Extract the (x, y) coordinate from the center of the cell holding the provided text.  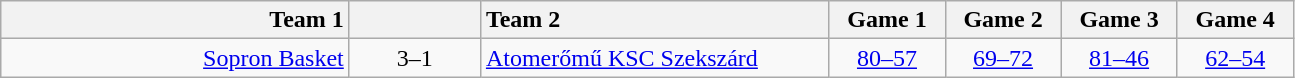
Game 4 (1235, 20)
Atomerőmű KSC Szekszárd (654, 58)
Game 3 (1119, 20)
Sopron Basket (176, 58)
Game 1 (887, 20)
69–72 (1003, 58)
Team 1 (176, 20)
62–54 (1235, 58)
Game 2 (1003, 20)
80–57 (887, 58)
Team 2 (654, 20)
3–1 (414, 58)
81–46 (1119, 58)
